Extract the [x, y] coordinate from the center of the cell holding the provided text.  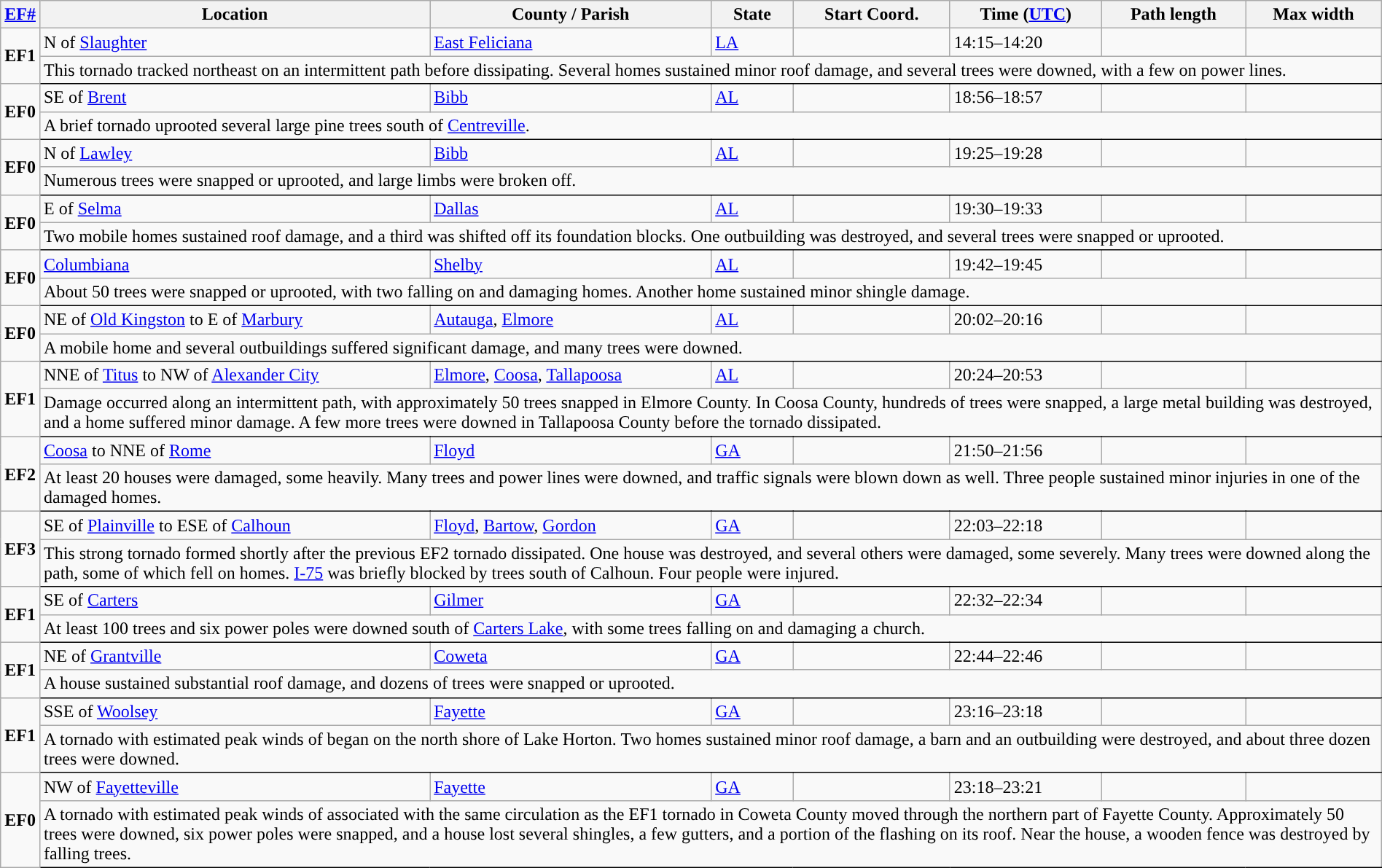
SE of Plainville to ESE of Calhoun [235, 525]
NNE of Titus to NW of Alexander City [235, 375]
Elmore, Coosa, Tallapoosa [571, 375]
19:42–19:45 [1026, 264]
Dallas [571, 208]
EF2 [20, 474]
Columbiana [235, 264]
Time (UTC) [1026, 15]
SE of Carters [235, 601]
18:56–18:57 [1026, 98]
A brief tornado uprooted several large pine trees south of Centreville. [710, 125]
EF# [20, 15]
23:16–23:18 [1026, 711]
A house sustained substantial roof damage, and dozens of trees were snapped or uprooted. [710, 684]
Gilmer [571, 601]
20:02–20:16 [1026, 319]
SE of Brent [235, 98]
Shelby [571, 264]
Coosa to NNE of Rome [235, 450]
SSE of Woolsey [235, 711]
22:44–22:46 [1026, 656]
23:18–23:21 [1026, 786]
Autauga, Elmore [571, 319]
NE of Grantville [235, 656]
Location [235, 15]
Start Coord. [872, 15]
About 50 trees were snapped or uprooted, with two falling on and damaging homes. Another home sustained minor shingle damage. [710, 292]
N of Slaughter [235, 42]
At least 100 trees and six power poles were downed south of Carters Lake, with some trees falling on and damaging a church. [710, 628]
EF3 [20, 550]
19:25–19:28 [1026, 153]
State [752, 15]
Max width [1313, 15]
Floyd, Bartow, Gordon [571, 525]
Numerous trees were snapped or uprooted, and large limbs were broken off. [710, 181]
Floyd [571, 450]
Path length [1174, 15]
E of Selma [235, 208]
LA [752, 42]
County / Parish [571, 15]
NE of Old Kingston to E of Marbury [235, 319]
20:24–20:53 [1026, 375]
14:15–14:20 [1026, 42]
22:03–22:18 [1026, 525]
22:32–22:34 [1026, 601]
NW of Fayetteville [235, 786]
A mobile home and several outbuildings suffered significant damage, and many trees were downed. [710, 348]
21:50–21:56 [1026, 450]
East Feliciana [571, 42]
Coweta [571, 656]
N of Lawley [235, 153]
19:30–19:33 [1026, 208]
